Locate the cell with the specified text and output its [x, y] center coordinate. 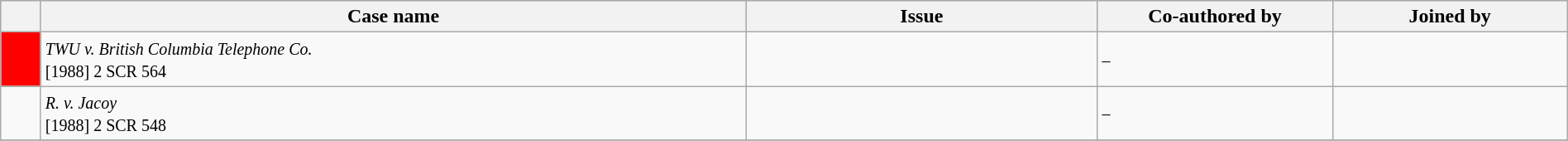
R. v. Jacoy [1988] 2 SCR 548 [394, 113]
Issue [921, 17]
Joined by [1450, 17]
TWU v. British Columbia Telephone Co. [1988] 2 SCR 564 [394, 60]
Case name [394, 17]
Co-authored by [1215, 17]
